Scan for the cell matching the given text and deliver its (x, y) coordinate at center. 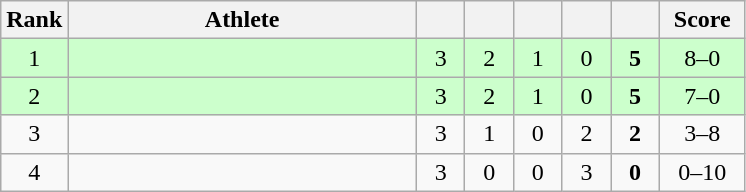
3–8 (702, 134)
0–10 (702, 172)
Athlete (242, 20)
7–0 (702, 96)
4 (34, 172)
8–0 (702, 58)
Rank (34, 20)
Score (702, 20)
